Scan for the cell matching the given text and deliver its (x, y) coordinate at center. 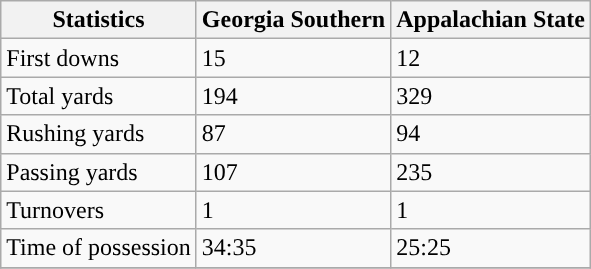
Statistics (99, 20)
Rushing yards (99, 134)
12 (491, 58)
Appalachian State (491, 20)
94 (491, 134)
First downs (99, 58)
Passing yards (99, 172)
25:25 (491, 248)
15 (293, 58)
235 (491, 172)
87 (293, 134)
107 (293, 172)
Total yards (99, 96)
Time of possession (99, 248)
329 (491, 96)
Turnovers (99, 210)
34:35 (293, 248)
Georgia Southern (293, 20)
194 (293, 96)
